For the text-containing cell, return its midpoint in [x, y] coordinate format. 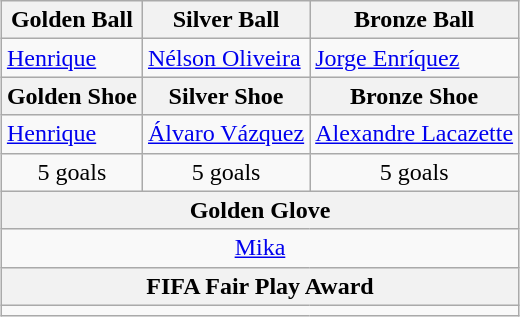
Golden Ball [72, 20]
Jorge Enríquez [414, 58]
Álvaro Vázquez [226, 134]
Alexandre Lacazette [414, 134]
Bronze Shoe [414, 96]
Golden Glove [260, 210]
Silver Ball [226, 20]
Golden Shoe [72, 96]
Bronze Ball [414, 20]
FIFA Fair Play Award [260, 286]
Mika [260, 248]
Nélson Oliveira [226, 58]
Silver Shoe [226, 96]
